Identify which cell holds the provided text, then report its [X, Y] central coordinate. 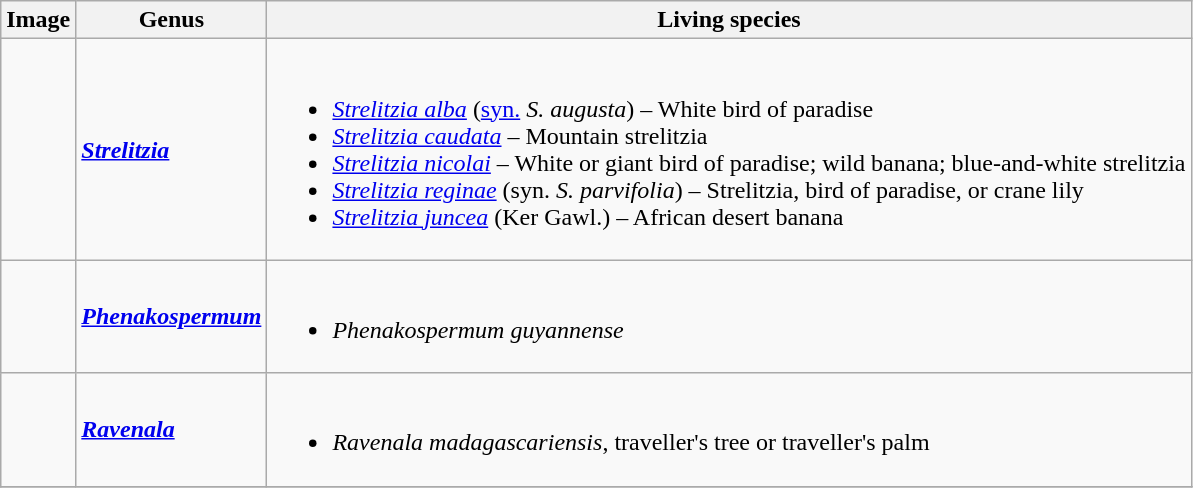
Ravenala madagascariensis, traveller's tree or traveller's palm [729, 430]
Phenakospermum [172, 316]
Living species [729, 20]
Image [38, 20]
Ravenala [172, 430]
Phenakospermum guyannense [729, 316]
Genus [172, 20]
Strelitzia [172, 150]
